Locate the cell with the specified text and output its [x, y] center coordinate. 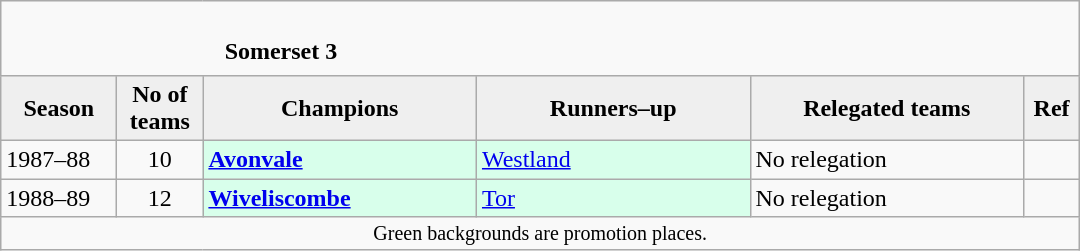
1987–88 [59, 159]
12 [160, 197]
Avonvale [340, 159]
Runners–up [613, 108]
Wiveliscombe [340, 197]
Green backgrounds are promotion places. [540, 234]
No of teams [160, 108]
Season [59, 108]
10 [160, 159]
Tor [613, 197]
Ref [1052, 108]
Westland [613, 159]
Relegated teams [887, 108]
1988–89 [59, 197]
Champions [340, 108]
